Provide the (x, y) coordinate of the cell's center where the given text is located.  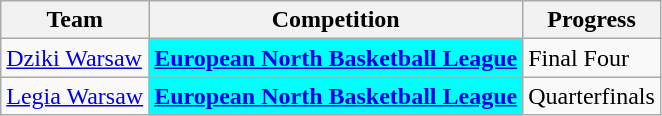
Legia Warsaw (75, 96)
Competition (336, 20)
Final Four (592, 58)
Team (75, 20)
Quarterfinals (592, 96)
Dziki Warsaw (75, 58)
Progress (592, 20)
